Find where the given text appears and provide that cell's center as (X, Y) coordinate. 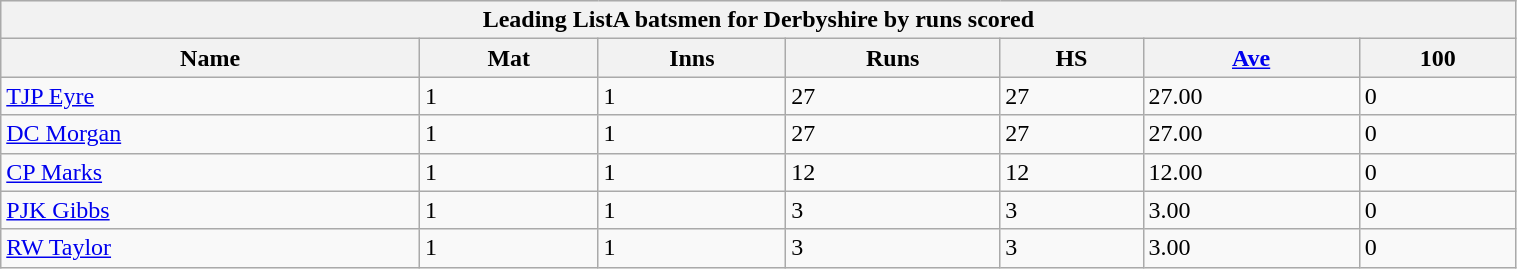
DC Morgan (210, 134)
Mat (508, 58)
Name (210, 58)
HS (1072, 58)
12.00 (1251, 172)
TJP Eyre (210, 96)
100 (1438, 58)
RW Taylor (210, 248)
PJK Gibbs (210, 210)
CP Marks (210, 172)
Inns (692, 58)
Ave (1251, 58)
Runs (893, 58)
Leading ListA batsmen for Derbyshire by runs scored (758, 20)
